Find where the given text appears and provide that cell's center as (X, Y) coordinate. 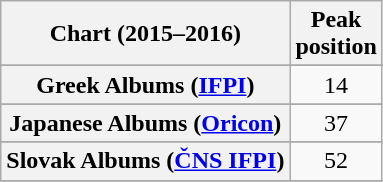
52 (336, 161)
37 (336, 123)
Slovak Albums (ČNS IFPI) (146, 161)
Greek Albums (IFPI) (146, 85)
Chart (2015–2016) (146, 34)
Japanese Albums (Oricon) (146, 123)
Peakposition (336, 34)
14 (336, 85)
